Determine the (X, Y) coordinate at the center of the cell enclosing the given text.  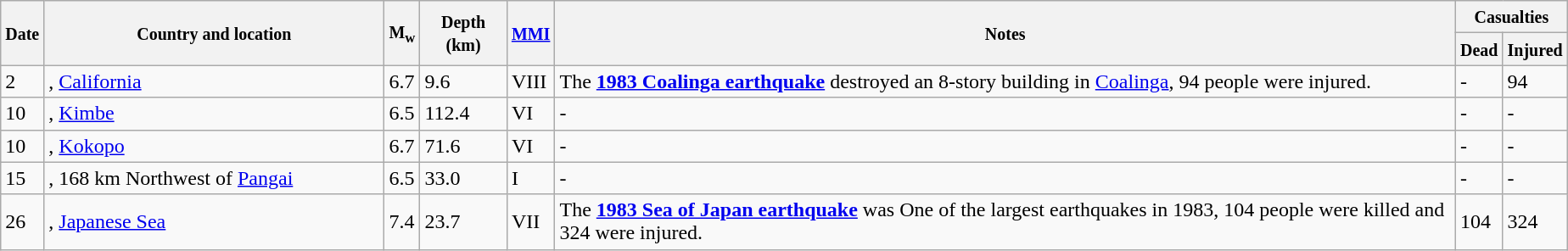
Injured (1535, 49)
26 (22, 222)
I (531, 178)
MMI (531, 33)
VII (531, 222)
94 (1535, 81)
Depth (km) (463, 33)
2 (22, 81)
, Kokopo (214, 146)
Date (22, 33)
, 168 km Northwest of Pangai (214, 178)
Casualties (1511, 17)
324 (1535, 222)
VIII (531, 81)
9.6 (463, 81)
Notes (1005, 33)
The 1983 Sea of Japan earthquake was One of the largest earthquakes in 1983, 104 people were killed and 324 were injured. (1005, 222)
Country and location (214, 33)
, Japanese Sea (214, 222)
7.4 (402, 222)
15 (22, 178)
, California (214, 81)
104 (1479, 222)
33.0 (463, 178)
23.7 (463, 222)
71.6 (463, 146)
Dead (1479, 49)
Mw (402, 33)
The 1983 Coalinga earthquake destroyed an 8-story building in Coalinga, 94 people were injured. (1005, 81)
, Kimbe (214, 114)
112.4 (463, 114)
